Scan for the cell matching the given text and deliver its [x, y] coordinate at center. 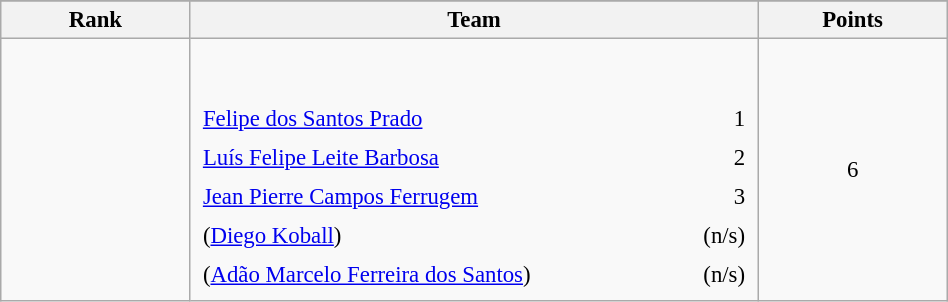
(Adão Marcelo Ferreira dos Santos) [436, 275]
(Diego Koball) [436, 236]
3 [714, 197]
Luís Felipe Leite Barbosa [436, 158]
Felipe dos Santos Prado 1 Luís Felipe Leite Barbosa 2 Jean Pierre Campos Ferrugem 3 (Diego Koball) (n/s) (Adão Marcelo Ferreira dos Santos) (n/s) [474, 170]
Rank [96, 20]
Team [474, 20]
Points [852, 20]
Jean Pierre Campos Ferrugem [436, 197]
Felipe dos Santos Prado [436, 119]
2 [714, 158]
6 [852, 170]
1 [714, 119]
